Capture the cell that displays the provided text and extract its (x, y) central coordinate. 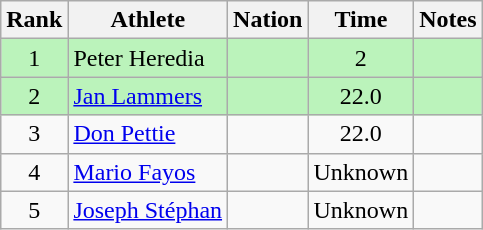
3 (34, 134)
Time (361, 20)
Rank (34, 20)
Don Pettie (148, 134)
Mario Fayos (148, 172)
4 (34, 172)
Peter Heredia (148, 58)
Jan Lammers (148, 96)
Joseph Stéphan (148, 210)
1 (34, 58)
5 (34, 210)
Notes (448, 20)
Athlete (148, 20)
Nation (268, 20)
